Search for the cell housing the specified text and yield its (X, Y) center coordinate. 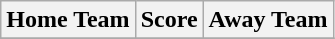
Away Team (268, 20)
Home Team (68, 20)
Score (169, 20)
